Pinpoint the cell where the given text exists, returning its (x, y) midpoint coordinate. 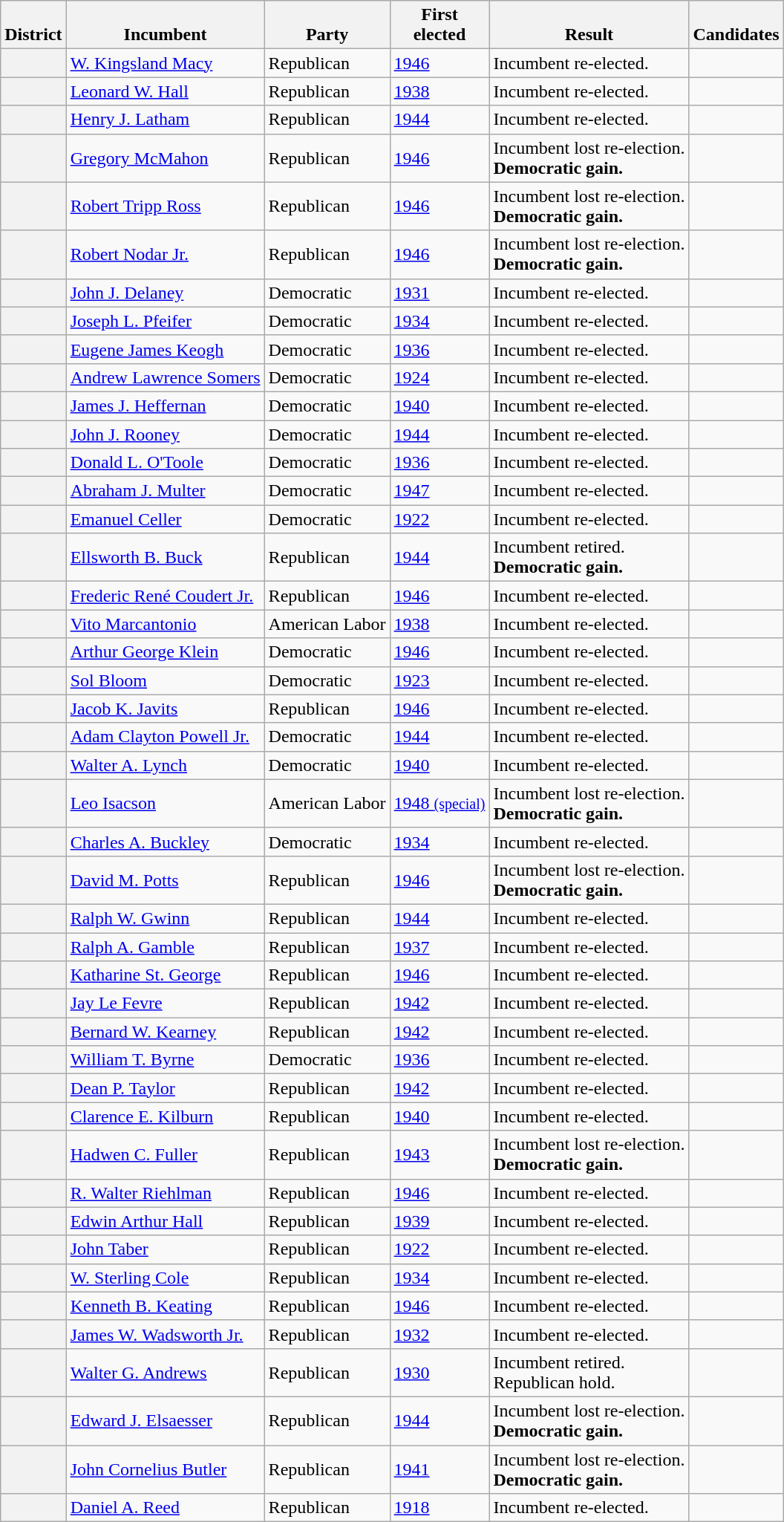
District (33, 25)
Vito Marcantonio (165, 624)
John J. Rooney (165, 435)
Joseph L. Pfeifer (165, 321)
1931 (440, 293)
William T. Byrne (165, 1060)
1947 (440, 491)
James W. Wadsworth Jr. (165, 1334)
Gregory McMahon (165, 157)
John J. Delaney (165, 293)
Frederic René Coudert Jr. (165, 596)
Charles A. Buckley (165, 842)
Robert Nodar Jr. (165, 254)
Clarence E. Kilburn (165, 1116)
1932 (440, 1334)
1937 (440, 947)
Kenneth B. Keating (165, 1306)
Ellsworth B. Buck (165, 557)
Edward J. Elsaesser (165, 1420)
Walter G. Andrews (165, 1373)
Party (327, 25)
1943 (440, 1154)
Ralph A. Gamble (165, 947)
Daniel A. Reed (165, 1508)
Bernard W. Kearney (165, 1032)
Robert Tripp Ross (165, 206)
Jacob K. Javits (165, 709)
Eugene James Keogh (165, 349)
John Cornelius Butler (165, 1469)
1924 (440, 377)
Leonard W. Hall (165, 91)
Leo Isacson (165, 804)
1923 (440, 680)
Incumbent (165, 25)
David M. Potts (165, 879)
Hadwen C. Fuller (165, 1154)
Emanuel Celler (165, 519)
1939 (440, 1221)
1930 (440, 1373)
Edwin Arthur Hall (165, 1221)
Sol Bloom (165, 680)
W. Kingsland Macy (165, 63)
Donald L. O'Toole (165, 463)
Result (589, 25)
W. Sterling Cole (165, 1278)
Arthur George Klein (165, 652)
Andrew Lawrence Somers (165, 377)
Dean P. Taylor (165, 1088)
Ralph W. Gwinn (165, 918)
Adam Clayton Powell Jr. (165, 737)
Jay Le Fevre (165, 1004)
Katharine St. George (165, 975)
Firstelected (440, 25)
James J. Heffernan (165, 406)
Incumbent retired.Republican hold. (589, 1373)
Henry J. Latham (165, 120)
R. Walter Riehlman (165, 1193)
1941 (440, 1469)
Candidates (736, 25)
Walter A. Lynch (165, 765)
1948 (special) (440, 804)
John Taber (165, 1249)
Abraham J. Multer (165, 491)
1918 (440, 1508)
Incumbent retired.Democratic gain. (589, 557)
